Return (x, y) of the center of cell containing provided text 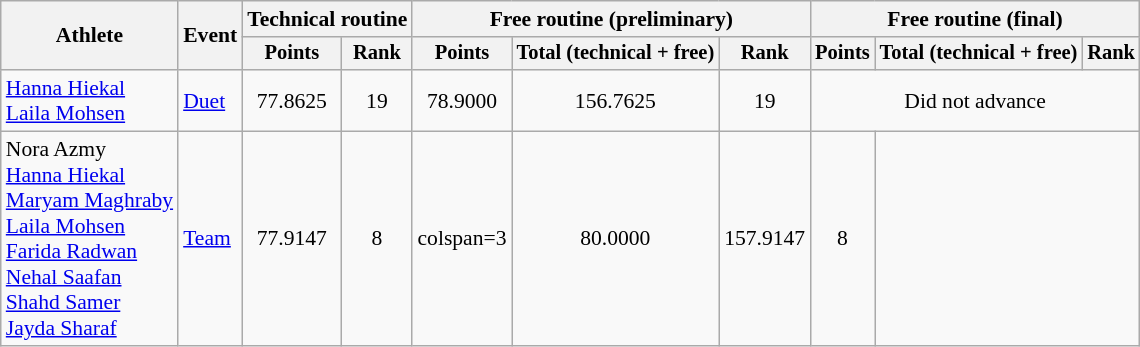
77.8625 (292, 100)
Did not advance (975, 100)
Technical routine (327, 19)
Free routine (preliminary) (611, 19)
Duet (210, 100)
156.7625 (616, 100)
Event (210, 36)
157.9147 (764, 239)
Team (210, 239)
78.9000 (462, 100)
Athlete (90, 36)
colspan=3 (462, 239)
80.0000 (616, 239)
Free routine (final) (975, 19)
Nora AzmyHanna HiekalMaryam MaghrabyLaila MohsenFarida RadwanNehal SaafanShahd SamerJayda Sharaf (90, 239)
77.9147 (292, 239)
Hanna HiekalLaila Mohsen (90, 100)
